Return (x, y) of the center of cell containing provided text 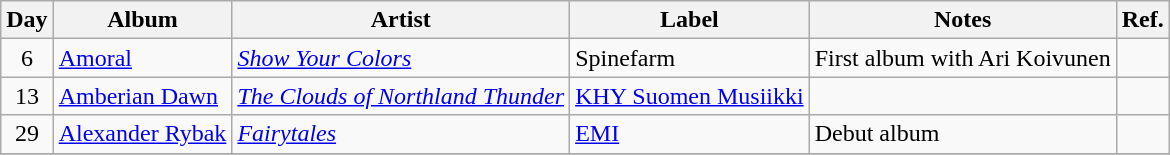
Notes (962, 20)
The Clouds of Northland Thunder (401, 96)
Ref. (1142, 20)
29 (27, 134)
EMI (690, 134)
Artist (401, 20)
KHY Suomen Musiikki (690, 96)
6 (27, 58)
Show Your Colors (401, 58)
Amoral (142, 58)
Fairytales (401, 134)
13 (27, 96)
Label (690, 20)
Day (27, 20)
Alexander Rybak (142, 134)
Debut album (962, 134)
Amberian Dawn (142, 96)
Album (142, 20)
Spinefarm (690, 58)
First album with Ari Koivunen (962, 58)
